Scan for the cell matching the given text and deliver its (X, Y) coordinate at center. 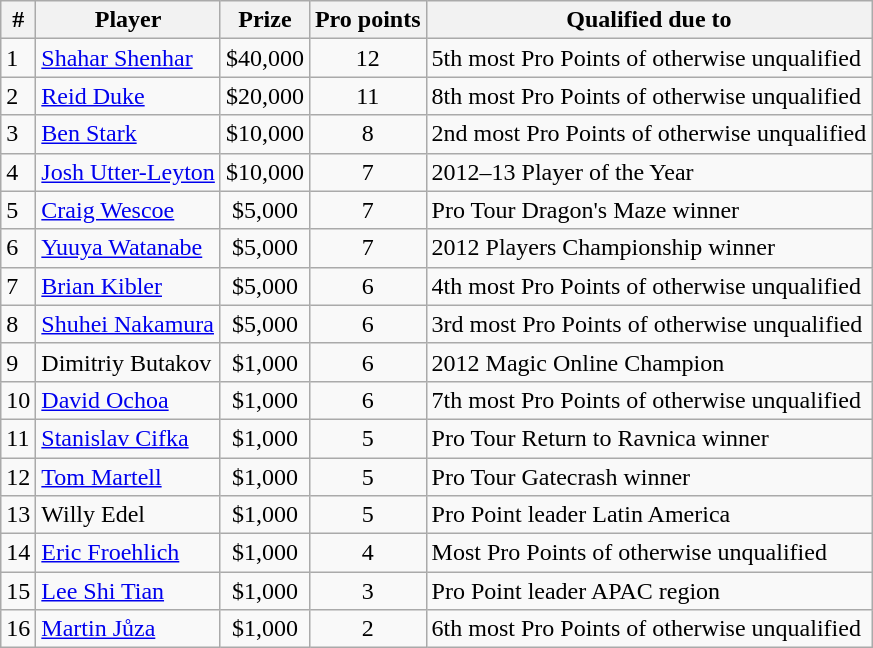
Dimitriy Butakov (128, 362)
Qualified due to (649, 20)
Pro Tour Dragon's Maze winner (649, 210)
Willy Edel (128, 515)
Craig Wescoe (128, 210)
Tom Martell (128, 477)
Stanislav Cifka (128, 438)
Pro Point leader APAC region (649, 591)
Most Pro Points of otherwise unqualified (649, 553)
16 (18, 629)
Pro Point leader Latin America (649, 515)
Brian Kibler (128, 286)
Josh Utter-Leyton (128, 172)
Yuuya Watanabe (128, 248)
7th most Pro Points of otherwise unqualified (649, 400)
1 (18, 58)
2nd most Pro Points of otherwise unqualified (649, 134)
Martin Jůza (128, 629)
2012–13 Player of the Year (649, 172)
4th most Pro Points of otherwise unqualified (649, 286)
5th most Pro Points of otherwise unqualified (649, 58)
Lee Shi Tian (128, 591)
Player (128, 20)
David Ochoa (128, 400)
Shuhei Nakamura (128, 324)
15 (18, 591)
9 (18, 362)
Ben Stark (128, 134)
Eric Froehlich (128, 553)
3rd most Pro Points of otherwise unqualified (649, 324)
10 (18, 400)
Reid Duke (128, 96)
$40,000 (264, 58)
Shahar Shenhar (128, 58)
6th most Pro Points of otherwise unqualified (649, 629)
2012 Players Championship winner (649, 248)
Pro Tour Return to Ravnica winner (649, 438)
Pro Tour Gatecrash winner (649, 477)
14 (18, 553)
2012 Magic Online Champion (649, 362)
$20,000 (264, 96)
Pro points (368, 20)
13 (18, 515)
Prize (264, 20)
8th most Pro Points of otherwise unqualified (649, 96)
# (18, 20)
